Return the [x, y] coordinate for the center point of the cell that contains the specified text.  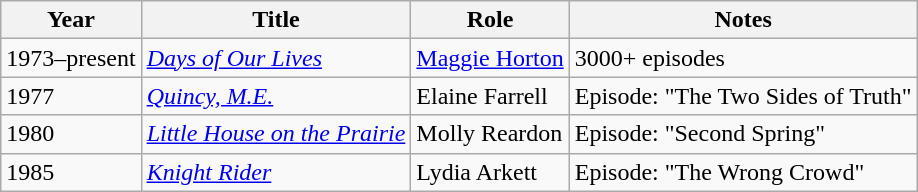
1973–present [71, 58]
Year [71, 20]
Days of Our Lives [276, 58]
3000+ episodes [743, 58]
Role [490, 20]
Quincy, M.E. [276, 96]
Lydia Arkett [490, 172]
1985 [71, 172]
Episode: "The Wrong Crowd" [743, 172]
Maggie Horton [490, 58]
Elaine Farrell [490, 96]
Episode: "Second Spring" [743, 134]
Episode: "The Two Sides of Truth" [743, 96]
Title [276, 20]
Knight Rider [276, 172]
1980 [71, 134]
Notes [743, 20]
Little House on the Prairie [276, 134]
1977 [71, 96]
Molly Reardon [490, 134]
